For the text-containing cell, return its midpoint in (x, y) coordinate format. 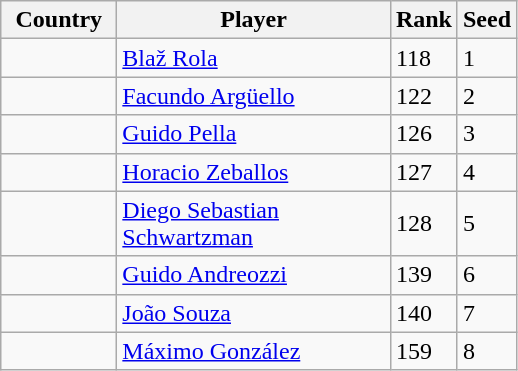
7 (486, 313)
128 (424, 224)
Guido Pella (254, 134)
159 (424, 351)
6 (486, 275)
139 (424, 275)
4 (486, 172)
1 (486, 58)
Country (59, 20)
Diego Sebastian Schwartzman (254, 224)
126 (424, 134)
118 (424, 58)
127 (424, 172)
João Souza (254, 313)
5 (486, 224)
Seed (486, 20)
3 (486, 134)
Facundo Argüello (254, 96)
122 (424, 96)
Guido Andreozzi (254, 275)
Rank (424, 20)
Player (254, 20)
Blaž Rola (254, 58)
2 (486, 96)
140 (424, 313)
Máximo González (254, 351)
8 (486, 351)
Horacio Zeballos (254, 172)
